Determine the [X, Y] coordinate at the center of the cell enclosing the given text.  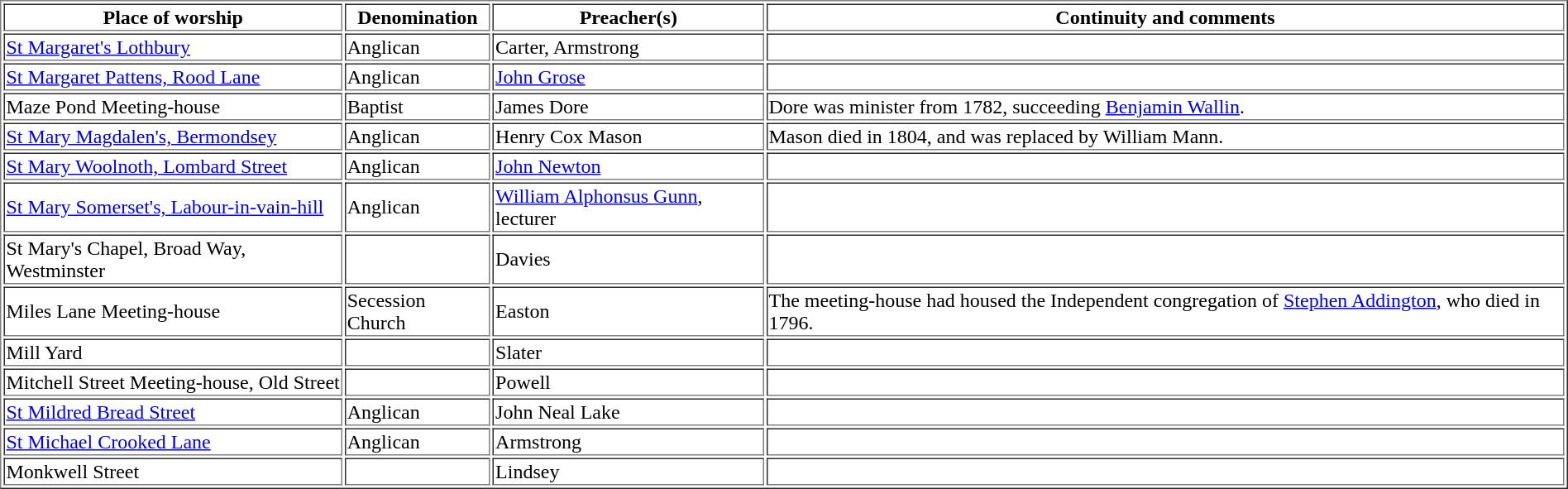
Continuity and comments [1166, 17]
Preacher(s) [629, 17]
Secession Church [418, 311]
John Neal Lake [629, 412]
John Grose [629, 76]
Easton [629, 311]
St Mildred Bread Street [172, 412]
Powell [629, 382]
William Alphonsus Gunn, lecturer [629, 207]
St Margaret's Lothbury [172, 46]
St Michael Crooked Lane [172, 442]
Denomination [418, 17]
John Newton [629, 165]
Mason died in 1804, and was replaced by William Mann. [1166, 136]
Monkwell Street [172, 472]
Slater [629, 352]
St Mary's Chapel, Broad Way, Westminster [172, 260]
Davies [629, 260]
Place of worship [172, 17]
Lindsey [629, 472]
St Mary Magdalen's, Bermondsey [172, 136]
Henry Cox Mason [629, 136]
St Margaret Pattens, Rood Lane [172, 76]
St Mary Woolnoth, Lombard Street [172, 165]
Baptist [418, 106]
Armstrong [629, 442]
St Mary Somerset's, Labour-in-vain-hill [172, 207]
Carter, Armstrong [629, 46]
Dore was minister from 1782, succeeding Benjamin Wallin. [1166, 106]
Mill Yard [172, 352]
Miles Lane Meeting-house [172, 311]
James Dore [629, 106]
Maze Pond Meeting-house [172, 106]
Mitchell Street Meeting-house, Old Street [172, 382]
The meeting-house had housed the Independent congregation of Stephen Addington, who died in 1796. [1166, 311]
